Locate the cell with the specified text and output its [X, Y] center coordinate. 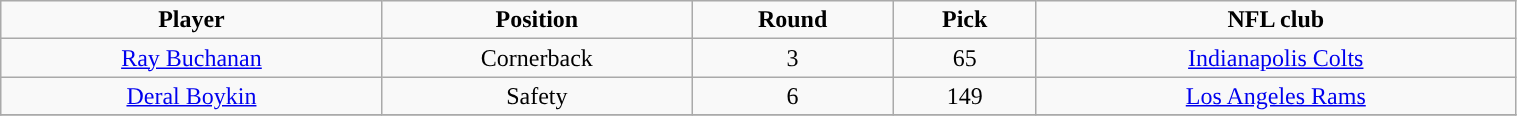
Safety [536, 96]
65 [965, 58]
6 [793, 96]
Indianapolis Colts [1276, 58]
Pick [965, 20]
Round [793, 20]
Cornerback [536, 58]
149 [965, 96]
3 [793, 58]
NFL club [1276, 20]
Ray Buchanan [192, 58]
Player [192, 20]
Deral Boykin [192, 96]
Position [536, 20]
Los Angeles Rams [1276, 96]
